Extract the (x, y) coordinate from the center of the cell holding the provided text.  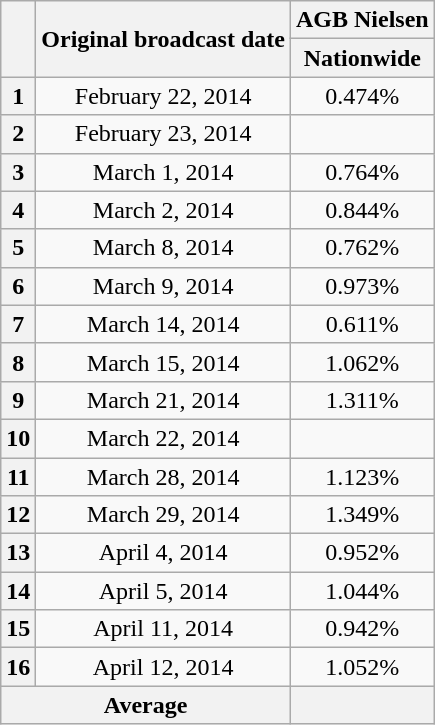
April 11, 2014 (164, 629)
March 15, 2014 (164, 362)
0.844% (362, 210)
1.123% (362, 477)
0.952% (362, 553)
Average (146, 705)
April 4, 2014 (164, 553)
March 14, 2014 (164, 324)
0.611% (362, 324)
March 8, 2014 (164, 248)
6 (18, 286)
Nationwide (362, 58)
March 29, 2014 (164, 515)
April 5, 2014 (164, 591)
March 1, 2014 (164, 172)
February 23, 2014 (164, 134)
Original broadcast date (164, 39)
5 (18, 248)
3 (18, 172)
March 2, 2014 (164, 210)
10 (18, 438)
15 (18, 629)
1.062% (362, 362)
March 22, 2014 (164, 438)
1.044% (362, 591)
7 (18, 324)
8 (18, 362)
March 9, 2014 (164, 286)
14 (18, 591)
1.052% (362, 667)
12 (18, 515)
4 (18, 210)
9 (18, 400)
March 28, 2014 (164, 477)
1.311% (362, 400)
1 (18, 96)
AGB Nielsen (362, 20)
February 22, 2014 (164, 96)
2 (18, 134)
11 (18, 477)
13 (18, 553)
0.474% (362, 96)
16 (18, 667)
0.942% (362, 629)
March 21, 2014 (164, 400)
0.762% (362, 248)
0.973% (362, 286)
0.764% (362, 172)
April 12, 2014 (164, 667)
1.349% (362, 515)
